Search for the cell housing the specified text and yield its [X, Y] center coordinate. 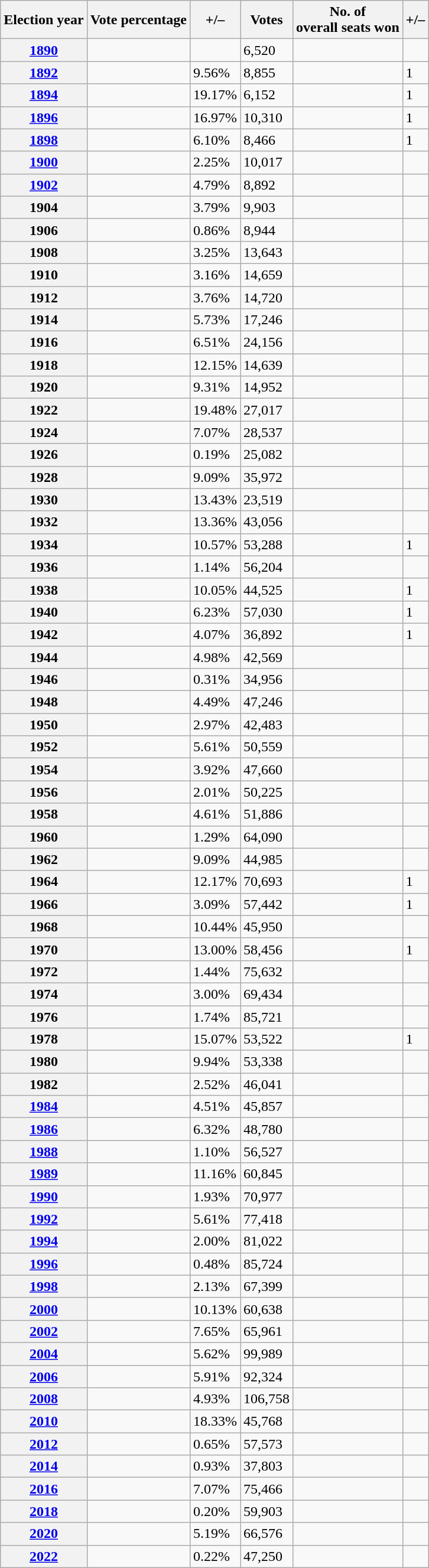
77,418 [267, 1219]
1920 [44, 387]
12.17% [215, 882]
5.62% [215, 1354]
64,090 [267, 837]
45,950 [267, 927]
92,324 [267, 1377]
1944 [44, 657]
1966 [44, 904]
2022 [44, 1556]
1.14% [215, 567]
1892 [44, 73]
0.31% [215, 680]
53,288 [267, 545]
99,989 [267, 1354]
25,082 [267, 455]
0.65% [215, 1444]
1976 [44, 1016]
70,693 [267, 882]
13.36% [215, 522]
35,972 [267, 477]
12.15% [215, 365]
1980 [44, 1062]
1988 [44, 1152]
69,434 [267, 994]
2000 [44, 1309]
6,520 [267, 50]
44,525 [267, 589]
81,022 [267, 1241]
47,246 [267, 702]
1916 [44, 343]
70,977 [267, 1197]
2.97% [215, 725]
13.43% [215, 500]
1940 [44, 612]
2010 [44, 1422]
8,944 [267, 230]
50,559 [267, 747]
14,720 [267, 297]
No. ofoverall seats won [348, 20]
3.25% [215, 252]
45,768 [267, 1422]
1984 [44, 1107]
15.07% [215, 1039]
36,892 [267, 634]
1.10% [215, 1152]
59,903 [267, 1511]
1958 [44, 814]
1934 [44, 545]
7.65% [215, 1331]
1906 [44, 230]
106,758 [267, 1399]
1992 [44, 1219]
1904 [44, 207]
1989 [44, 1174]
1994 [44, 1241]
1930 [44, 500]
2002 [44, 1331]
Election year [44, 20]
16.97% [215, 118]
10,017 [267, 162]
42,483 [267, 725]
56,527 [267, 1152]
1902 [44, 185]
9.94% [215, 1062]
57,442 [267, 904]
14,952 [267, 387]
14,659 [267, 275]
1970 [44, 949]
24,156 [267, 343]
3.92% [215, 770]
1956 [44, 792]
85,724 [267, 1264]
17,246 [267, 320]
1942 [44, 634]
1996 [44, 1264]
1928 [44, 477]
43,056 [267, 522]
1954 [44, 770]
1926 [44, 455]
1964 [44, 882]
2.25% [215, 162]
0.20% [215, 1511]
6.32% [215, 1129]
11.16% [215, 1174]
23,519 [267, 500]
57,573 [267, 1444]
2004 [44, 1354]
1948 [44, 702]
2018 [44, 1511]
0.86% [215, 230]
1900 [44, 162]
13.00% [215, 949]
18.33% [215, 1422]
67,399 [267, 1286]
19.17% [215, 95]
3.16% [215, 275]
1922 [44, 410]
65,961 [267, 1331]
6.10% [215, 140]
2.01% [215, 792]
6,152 [267, 95]
60,638 [267, 1309]
1986 [44, 1129]
4.98% [215, 657]
1914 [44, 320]
0.22% [215, 1556]
Votes [267, 20]
53,522 [267, 1039]
75,632 [267, 972]
4.07% [215, 634]
3.09% [215, 904]
51,886 [267, 814]
2008 [44, 1399]
0.48% [215, 1264]
1.44% [215, 972]
1898 [44, 140]
53,338 [267, 1062]
1908 [44, 252]
1952 [44, 747]
4.51% [215, 1107]
66,576 [267, 1534]
2.52% [215, 1084]
4.93% [215, 1399]
3.00% [215, 994]
0.19% [215, 455]
3.79% [215, 207]
34,956 [267, 680]
75,466 [267, 1489]
46,041 [267, 1084]
1894 [44, 95]
1936 [44, 567]
9.56% [215, 73]
6.23% [215, 612]
60,845 [267, 1174]
1960 [44, 837]
47,660 [267, 770]
19.48% [215, 410]
2006 [44, 1377]
4.61% [215, 814]
1968 [44, 927]
1.93% [215, 1197]
27,017 [267, 410]
1946 [44, 680]
1978 [44, 1039]
44,985 [267, 859]
8,855 [267, 73]
1962 [44, 859]
1896 [44, 118]
37,803 [267, 1466]
45,857 [267, 1107]
10.13% [215, 1309]
28,537 [267, 432]
5.19% [215, 1534]
3.76% [215, 297]
1.74% [215, 1016]
9.31% [215, 387]
2020 [44, 1534]
57,030 [267, 612]
1938 [44, 589]
1912 [44, 297]
8,466 [267, 140]
10.44% [215, 927]
10,310 [267, 118]
10.57% [215, 545]
9,903 [267, 207]
10.05% [215, 589]
2014 [44, 1466]
85,721 [267, 1016]
1972 [44, 972]
2.00% [215, 1241]
4.49% [215, 702]
0.93% [215, 1466]
1982 [44, 1084]
1890 [44, 50]
1.29% [215, 837]
14,639 [267, 365]
58,456 [267, 949]
1974 [44, 994]
56,204 [267, 567]
5.73% [215, 320]
47,250 [267, 1556]
4.79% [215, 185]
1950 [44, 725]
48,780 [267, 1129]
8,892 [267, 185]
6.51% [215, 343]
Vote percentage [138, 20]
1918 [44, 365]
2012 [44, 1444]
1998 [44, 1286]
13,643 [267, 252]
1910 [44, 275]
1932 [44, 522]
1990 [44, 1197]
42,569 [267, 657]
1924 [44, 432]
2016 [44, 1489]
2.13% [215, 1286]
5.91% [215, 1377]
50,225 [267, 792]
